Scan for the cell matching the given text and deliver its [X, Y] coordinate at center. 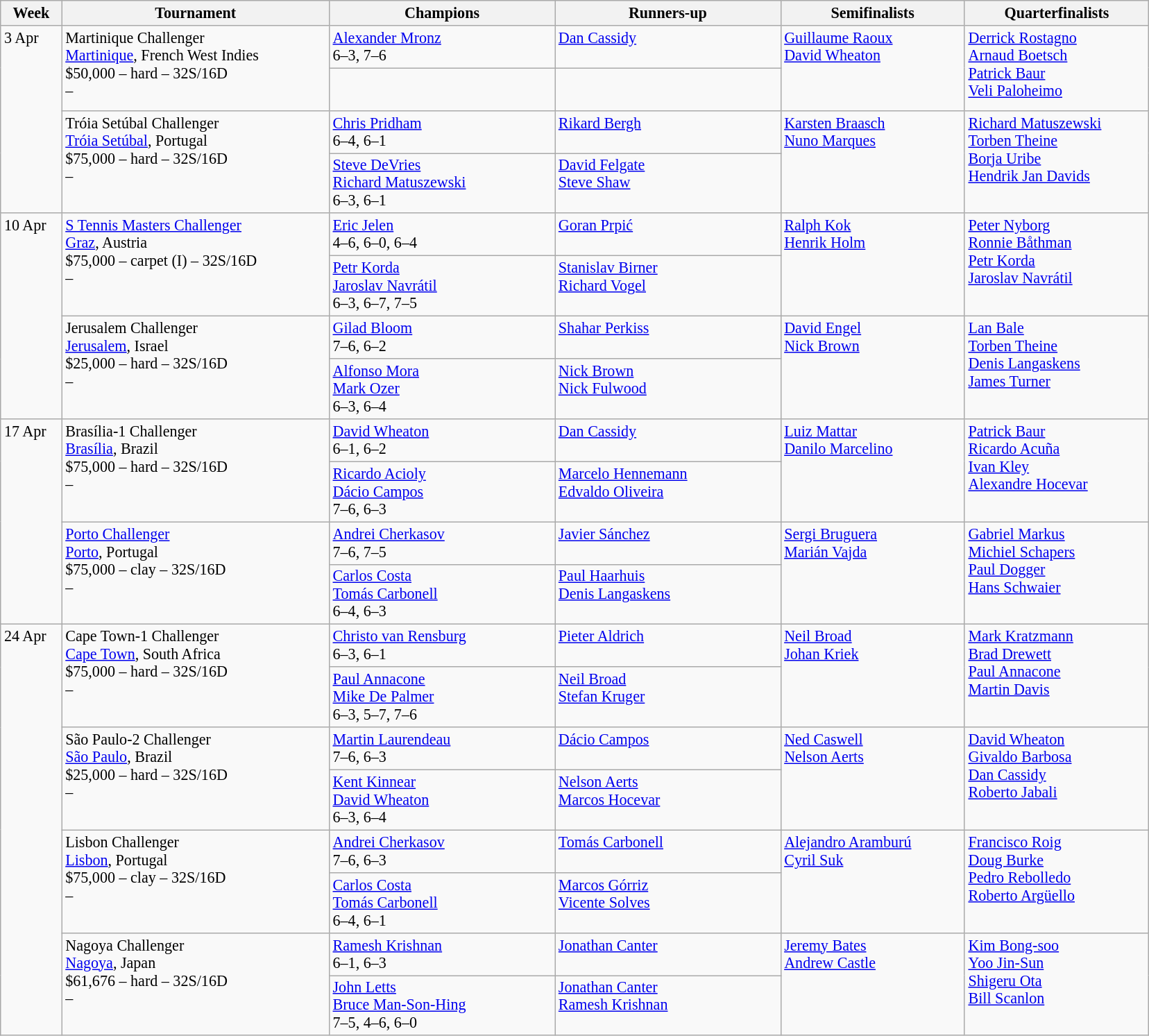
Gabriel Markus Michiel Schapers Paul Dogger Hans Schwaier [1056, 572]
Semifinalists [873, 12]
Jeremy Bates Andrew Castle [873, 984]
Lan Bale Torben Theine Denis Langaskens James Turner [1056, 367]
Cape Town-1 Challenger Cape Town, South Africa$75,000 – hard – 32S/16D – [196, 676]
3 Apr [31, 119]
Mark Kratzmann Brad Drewett Paul Annacone Martin Davis [1056, 676]
David Engel Nick Brown [873, 367]
Alexander Mronz 6–3, 7–6 [441, 46]
Dácio Campos [667, 748]
Petr Korda Jaroslav Navrátil6–3, 6–7, 7–5 [441, 286]
Andrei Cherkasov 7–6, 7–5 [441, 543]
David Wheaton 6–1, 6–2 [441, 440]
Nick Brown Nick Fulwood [667, 389]
David Wheaton Givaldo Barbosa Dan Cassidy Roberto Jabali [1056, 779]
S Tennis Masters Challenger Graz, Austria$75,000 – carpet (I) – 32S/16D – [196, 264]
Chris Pridham 6–4, 6–1 [441, 132]
Karsten Braasch Nuno Marques [873, 162]
Porto Challenger Porto, Portugal$75,000 – clay – 32S/16D – [196, 572]
Lisbon Challenger Lisbon, Portugal$75,000 – clay – 32S/16D – [196, 881]
Neil Broad Stefan Kruger [667, 697]
Carlos Costa Tomás Carbonell6–4, 6–3 [441, 594]
Tournament [196, 12]
Eric Jelen 4–6, 6–0, 6–4 [441, 235]
Francisco Roig Doug Burke Pedro Rebolledo Roberto Argüello [1056, 881]
Stanislav Birner Richard Vogel [667, 286]
Steve DeVries Richard Matuszewski6–3, 6–1 [441, 183]
Sergi Bruguera Marián Vajda [873, 572]
Week [31, 12]
24 Apr [31, 830]
Nelson Aerts Marcos Hocevar [667, 799]
Pieter Aldrich [667, 645]
Shahar Perkiss [667, 337]
Luiz Mattar Danilo Marcelino [873, 470]
Ricardo Acioly Dácio Campos7–6, 6–3 [441, 491]
Richard Matuszewski Torben Theine Borja Uribe Hendrik Jan Davids [1056, 162]
Andrei Cherkasov 7–6, 6–3 [441, 851]
Kent Kinnear David Wheaton6–3, 6–4 [441, 799]
Carlos Costa Tomás Carbonell6–4, 6–1 [441, 902]
Ralph Kok Henrik Holm [873, 264]
Alfonso Mora Mark Ozer6–3, 6–4 [441, 389]
Runners-up [667, 12]
Paul Haarhuis Denis Langaskens [667, 594]
Tróia Setúbal Challenger Tróia Setúbal, Portugal$75,000 – hard – 32S/16D – [196, 162]
Rikard Bergh [667, 132]
Marcelo Hennemann Edvaldo Oliveira [667, 491]
Marcos Górriz Vicente Solves [667, 902]
Derrick Rostagno Arnaud Boetsch Patrick Baur Veli Paloheimo [1056, 68]
Nagoya Challenger Nagoya, Japan$61,676 – hard – 32S/16D – [196, 984]
Javier Sánchez [667, 543]
Peter Nyborg Ronnie Båthman Petr Korda Jaroslav Navrátil [1056, 264]
17 Apr [31, 521]
Martinique Challenger Martinique, French West Indies$50,000 – hard – 32S/16D – [196, 68]
John Letts Bruce Man-Son-Hing7–5, 4–6, 6–0 [441, 1005]
Jerusalem Challenger Jerusalem, Israel$25,000 – hard – 32S/16D – [196, 367]
Champions [441, 12]
Goran Prpić [667, 235]
10 Apr [31, 316]
Brasília-1 Challenger Brasília, Brazil$75,000 – hard – 32S/16D – [196, 470]
David Felgate Steve Shaw [667, 183]
Patrick Baur Ricardo Acuña Ivan Kley Alexandre Hocevar [1056, 470]
Jonathan Canter [667, 953]
Neil Broad Johan Kriek [873, 676]
Alejandro Aramburú Cyril Suk [873, 881]
Christo van Rensburg 6–3, 6–1 [441, 645]
Jonathan Canter Ramesh Krishnan [667, 1005]
Quarterfinalists [1056, 12]
Kim Bong-soo Yoo Jin-Sun Shigeru Ota Bill Scanlon [1056, 984]
Martin Laurendeau 7–6, 6–3 [441, 748]
Ned Caswell Nelson Aerts [873, 779]
Guillaume Raoux David Wheaton [873, 68]
Ramesh Krishnan 6–1, 6–3 [441, 953]
São Paulo-2 Challenger São Paulo, Brazil$25,000 – hard – 32S/16D – [196, 779]
Tomás Carbonell [667, 851]
Paul Annacone Mike De Palmer6–3, 5–7, 7–6 [441, 697]
Gilad Bloom 7–6, 6–2 [441, 337]
